Detect which cell encompasses the target text, then output its [x, y] center coordinate. 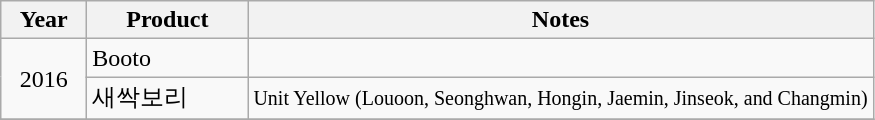
Booto [168, 58]
2016 [44, 80]
Product [168, 20]
Unit Yellow (Louoon, Seonghwan, Hongin, Jaemin, Jinseok, and Changmin) [560, 98]
새싹보리 [168, 98]
Year [44, 20]
Notes [560, 20]
